Search for the cell housing the specified text and yield its (X, Y) center coordinate. 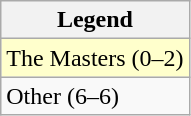
Legend (95, 20)
The Masters (0–2) (95, 58)
Other (6–6) (95, 96)
